Detect which cell encompasses the target text, then output its [x, y] center coordinate. 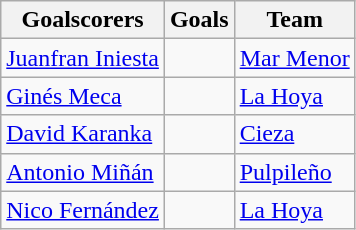
Team [294, 20]
Antonio Miñán [83, 172]
Nico Fernández [83, 210]
Goals [199, 20]
Juanfran Iniesta [83, 58]
Ginés Meca [83, 96]
Pulpileño [294, 172]
David Karanka [83, 134]
Cieza [294, 134]
Mar Menor [294, 58]
Goalscorers [83, 20]
